Return the [X, Y] coordinate for the center point of the cell that contains the specified text.  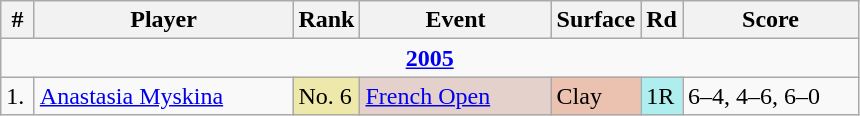
# [18, 20]
6–4, 4–6, 6–0 [770, 96]
2005 [430, 58]
1. [18, 96]
French Open [456, 96]
Clay [596, 96]
Surface [596, 20]
Event [456, 20]
Anastasia Myskina [164, 96]
Player [164, 20]
Score [770, 20]
Rank [326, 20]
No. 6 [326, 96]
Rd [662, 20]
1R [662, 96]
